Scan for the cell matching the given text and deliver its [x, y] coordinate at center. 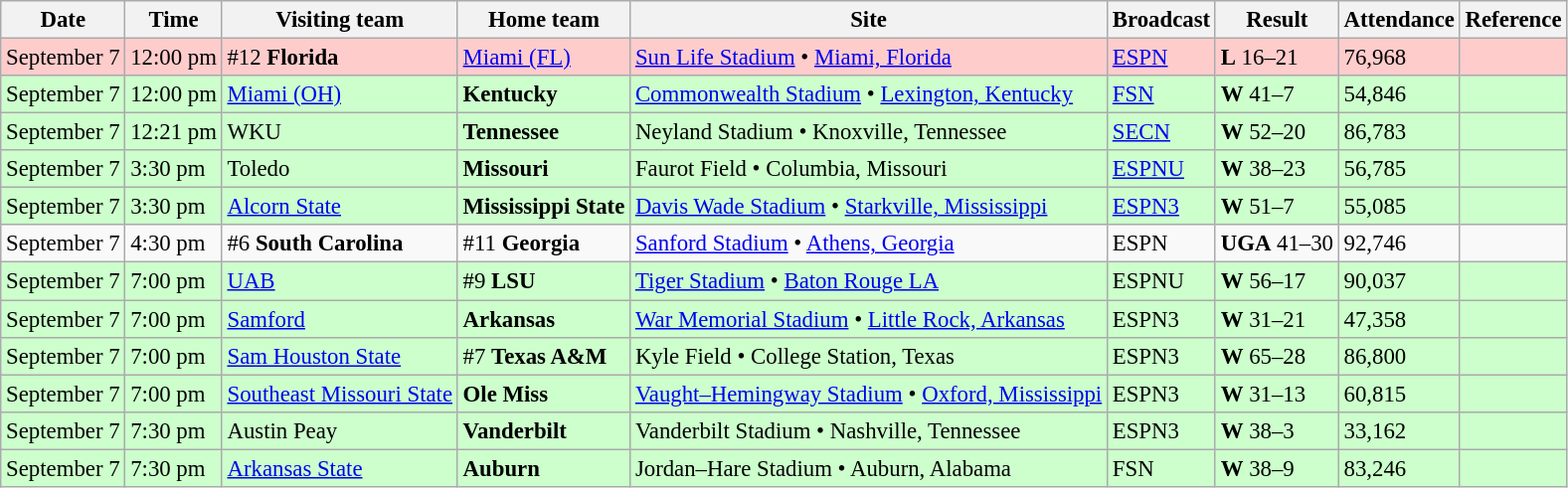
Broadcast [1161, 20]
Reference [1513, 20]
Miami (OH) [340, 94]
56,785 [1399, 169]
W 31–21 [1277, 319]
Ole Miss [543, 394]
Attendance [1399, 20]
Jordan–Hare Stadium • Auburn, Alabama [869, 468]
33,162 [1399, 430]
#12 Florida [340, 58]
Arkansas [543, 319]
76,968 [1399, 58]
Toledo [340, 169]
83,246 [1399, 468]
Austin Peay [340, 430]
W 51–7 [1277, 207]
Sam Houston State [340, 356]
Missouri [543, 169]
W 38–9 [1277, 468]
#9 LSU [543, 281]
Sanford Stadium • Athens, Georgia [869, 244]
54,846 [1399, 94]
Date [64, 20]
Arkansas State [340, 468]
UGA 41–30 [1277, 244]
#11 Georgia [543, 244]
Vanderbilt Stadium • Nashville, Tennessee [869, 430]
Kyle Field • College Station, Texas [869, 356]
War Memorial Stadium • Little Rock, Arkansas [869, 319]
Vanderbilt [543, 430]
Southeast Missouri State [340, 394]
Davis Wade Stadium • Starkville, Mississippi [869, 207]
Mississippi State [543, 207]
Auburn [543, 468]
W 31–13 [1277, 394]
55,085 [1399, 207]
Result [1277, 20]
Tiger Stadium • Baton Rouge LA [869, 281]
Commonwealth Stadium • Lexington, Kentucky [869, 94]
Vaught–Hemingway Stadium • Oxford, Mississippi [869, 394]
W 65–28 [1277, 356]
W 52–20 [1277, 132]
Faurot Field • Columbia, Missouri [869, 169]
86,800 [1399, 356]
Sun Life Stadium • Miami, Florida [869, 58]
#7 Texas A&M [543, 356]
60,815 [1399, 394]
Site [869, 20]
4:30 pm [173, 244]
UAB [340, 281]
Tennessee [543, 132]
90,037 [1399, 281]
Samford [340, 319]
Time [173, 20]
Miami (FL) [543, 58]
92,746 [1399, 244]
W 41–7 [1277, 94]
Home team [543, 20]
L 16–21 [1277, 58]
86,783 [1399, 132]
#6 South Carolina [340, 244]
Kentucky [543, 94]
W 56–17 [1277, 281]
Neyland Stadium • Knoxville, Tennessee [869, 132]
Visiting team [340, 20]
Alcorn State [340, 207]
W 38–23 [1277, 169]
WKU [340, 132]
W 38–3 [1277, 430]
12:21 pm [173, 132]
SECN [1161, 132]
47,358 [1399, 319]
